Capture the cell that displays the provided text and extract its (x, y) central coordinate. 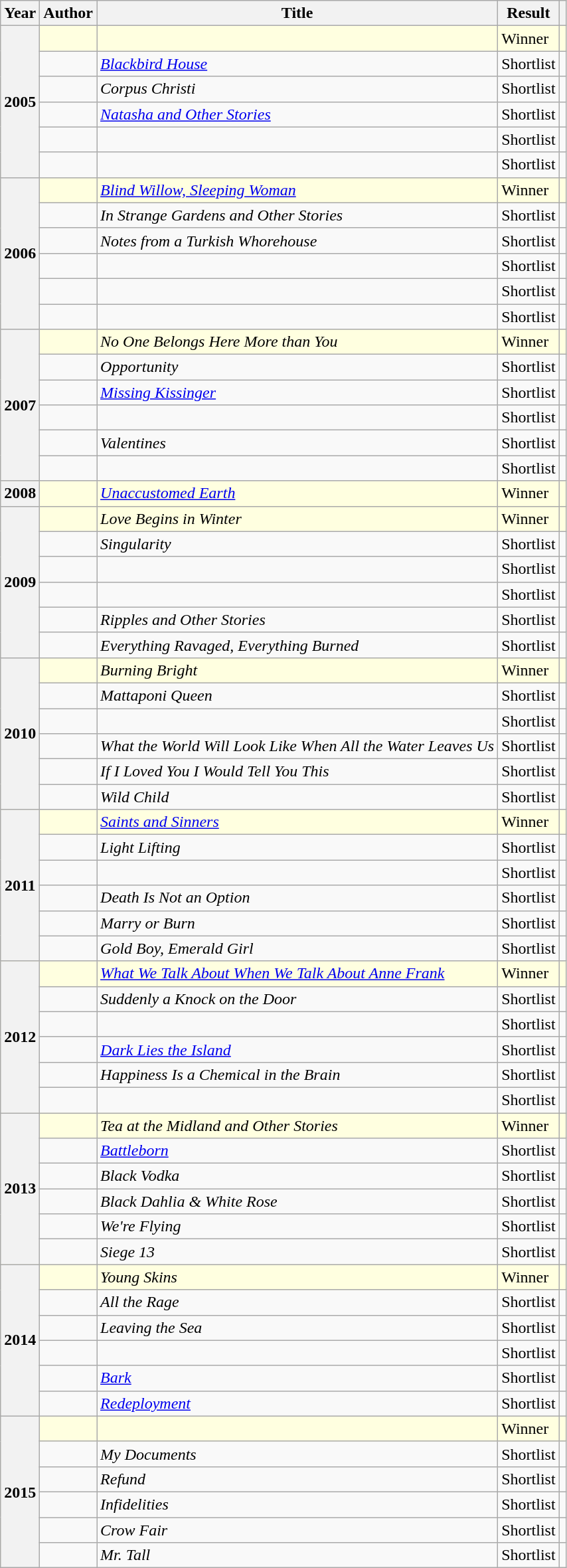
Valentines (297, 443)
What We Talk About When We Talk About Anne Frank (297, 974)
Everything Ravaged, Everything Burned (297, 645)
2011 (20, 885)
Blind Willow, Sleeping Woman (297, 190)
Suddenly a Knock on the Door (297, 999)
Battleborn (297, 1151)
Black Vodka (297, 1176)
Mattaponi Queen (297, 695)
Author (68, 13)
Blackbird House (297, 64)
Unaccustomed Earth (297, 493)
Burning Bright (297, 670)
Black Dahlia & White Rose (297, 1201)
All the Rage (297, 1302)
Year (20, 13)
If I Loved You I Would Tell You This (297, 772)
Title (297, 13)
No One Belongs Here More than You (297, 342)
2007 (20, 405)
Happiness Is a Chemical in the Brain (297, 1075)
In Strange Gardens and Other Stories (297, 215)
2013 (20, 1189)
Natasha and Other Stories (297, 114)
Wild Child (297, 797)
Mr. Tall (297, 1555)
2015 (20, 1492)
Tea at the Midland and Other Stories (297, 1126)
My Documents (297, 1454)
Marry or Burn (297, 923)
2009 (20, 582)
Refund (297, 1479)
Ripples and Other Stories (297, 620)
Dark Lies the Island (297, 1049)
2010 (20, 733)
2008 (20, 493)
Corpus Christi (297, 89)
Notes from a Turkish Whorehouse (297, 240)
2005 (20, 102)
Saints and Sinners (297, 822)
Young Skins (297, 1277)
Light Lifting (297, 847)
Love Begins in Winter (297, 519)
Crow Fair (297, 1529)
Gold Boy, Emerald Girl (297, 948)
What the World Will Look Like When All the Water Leaves Us (297, 746)
Siege 13 (297, 1252)
2006 (20, 253)
Redeployment (297, 1403)
Infidelities (297, 1504)
Result (528, 13)
We're Flying (297, 1227)
Missing Kissinger (297, 392)
Opportunity (297, 367)
2012 (20, 1037)
Bark (297, 1378)
Death Is Not an Option (297, 898)
2014 (20, 1340)
Singularity (297, 544)
Leaving the Sea (297, 1328)
